Return the [x, y] coordinate for the center point of the cell that contains the specified text.  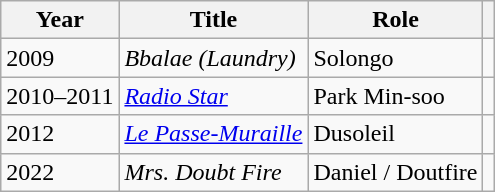
Year [60, 20]
Park Min-soo [396, 96]
2009 [60, 58]
Role [396, 20]
Title [214, 20]
Mrs. Doubt Fire [214, 172]
Solongo [396, 58]
Daniel / Doutfire [396, 172]
2012 [60, 134]
Le Passe-Muraille [214, 134]
2010–2011 [60, 96]
2022 [60, 172]
Dusoleil [396, 134]
Bbalae (Laundry) [214, 58]
Radio Star [214, 96]
